Output the (x, y) coordinate of the center of the cell containing the given text.  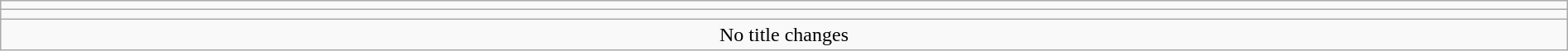
No title changes (784, 35)
